Return [X, Y] of the center of cell containing provided text 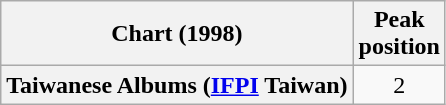
Taiwanese Albums (IFPI Taiwan) [177, 85]
Peakposition [399, 34]
2 [399, 85]
Chart (1998) [177, 34]
